Capture the cell that displays the provided text and extract its (X, Y) central coordinate. 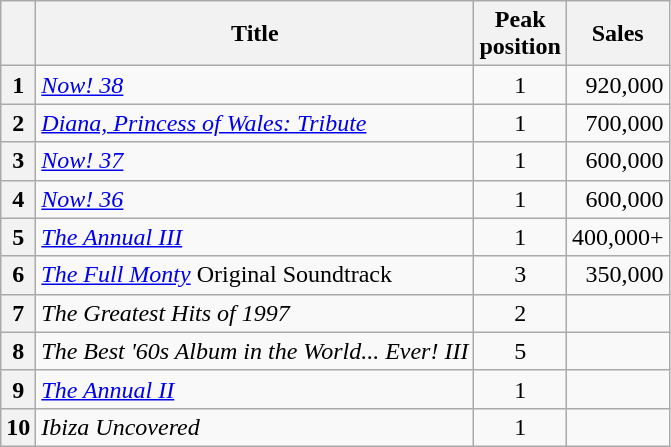
The Annual III (255, 237)
The Full Monty Original Soundtrack (255, 275)
Diana, Princess of Wales: Tribute (255, 123)
The Annual II (255, 389)
The Best '60s Album in the World... Ever! III (255, 351)
4 (18, 199)
700,000 (618, 123)
The Greatest Hits of 1997 (255, 313)
8 (18, 351)
Sales (618, 34)
Peakposition (520, 34)
400,000+ (618, 237)
10 (18, 427)
6 (18, 275)
350,000 (618, 275)
Now! 37 (255, 161)
Ibiza Uncovered (255, 427)
Now! 38 (255, 85)
920,000 (618, 85)
Now! 36 (255, 199)
Title (255, 34)
7 (18, 313)
9 (18, 389)
